Extract the [x, y] coordinate from the center of the cell holding the provided text.  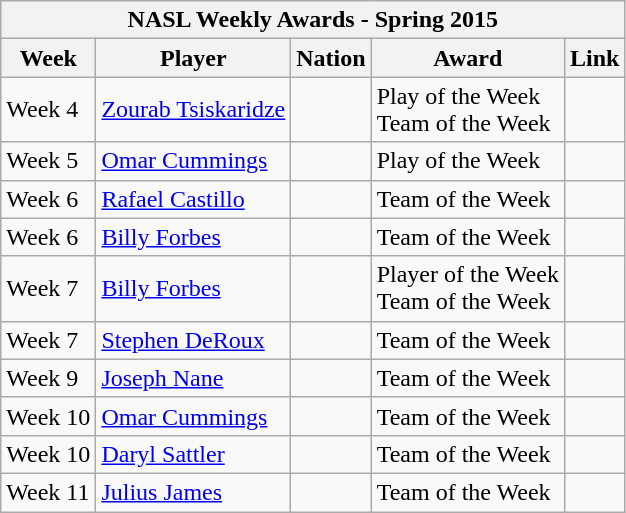
Week 5 [48, 161]
Player of the WeekTeam of the Week [468, 288]
Player [194, 58]
Week 11 [48, 492]
Zourab Tsiskaridze [194, 110]
Week [48, 58]
Play of the Week [468, 161]
Julius James [194, 492]
Link [594, 58]
Daryl Sattler [194, 454]
Nation [331, 58]
Rafael Castillo [194, 199]
Week 9 [48, 378]
Joseph Nane [194, 378]
Week 4 [48, 110]
Award [468, 58]
Stephen DeRoux [194, 340]
NASL Weekly Awards - Spring 2015 [313, 20]
Play of the WeekTeam of the Week [468, 110]
